Return [x, y] of the center of cell containing provided text 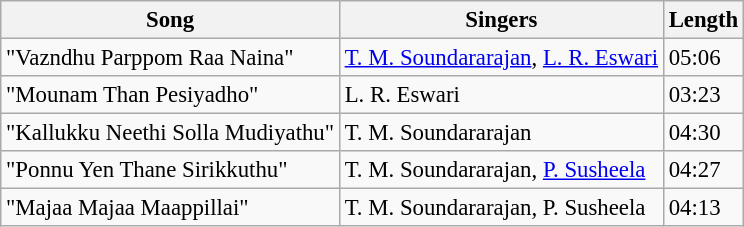
03:23 [703, 95]
"Majaa Majaa Maappillai" [170, 208]
04:27 [703, 170]
Singers [501, 20]
"Vazndhu Parppom Raa Naina" [170, 58]
T. M. Soundararajan, L. R. Eswari [501, 58]
04:30 [703, 133]
"Ponnu Yen Thane Sirikkuthu" [170, 170]
05:06 [703, 58]
T. M. Soundararajan [501, 133]
04:13 [703, 208]
L. R. Eswari [501, 95]
Song [170, 20]
"Mounam Than Pesiyadho" [170, 95]
"Kallukku Neethi Solla Mudiyathu" [170, 133]
Length [703, 20]
